For the text-containing cell, return its midpoint in (x, y) coordinate format. 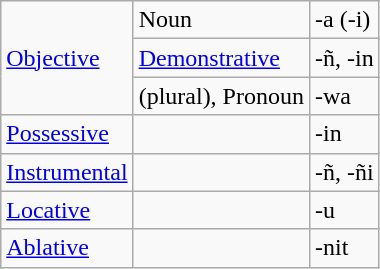
(plural), Pronoun (221, 96)
Locative (67, 210)
Demonstrative (221, 58)
Possessive (67, 134)
-wa (344, 96)
-ñ, -in (344, 58)
Objective (67, 58)
Instrumental (67, 172)
-nit (344, 248)
-in (344, 134)
Noun (221, 20)
-ñ, -ñi (344, 172)
-u (344, 210)
Ablative (67, 248)
-a (-i) (344, 20)
